Determine the (X, Y) coordinate at the center of the cell enclosing the given text.  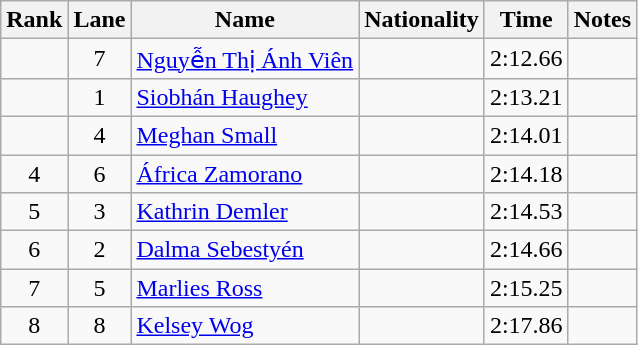
2 (100, 250)
Marlies Ross (245, 288)
Dalma Sebestyén (245, 250)
Nguyễn Thị Ánh Viên (245, 59)
3 (100, 212)
2:13.21 (526, 97)
Lane (100, 20)
2:14.66 (526, 250)
2:17.86 (526, 326)
Kelsey Wog (245, 326)
2:14.01 (526, 135)
Rank (34, 20)
1 (100, 97)
Notes (602, 20)
2:12.66 (526, 59)
África Zamorano (245, 173)
2:15.25 (526, 288)
2:14.53 (526, 212)
Meghan Small (245, 135)
Time (526, 20)
Siobhán Haughey (245, 97)
Name (245, 20)
2:14.18 (526, 173)
Kathrin Demler (245, 212)
Nationality (422, 20)
